Capture the cell that displays the provided text and extract its [x, y] central coordinate. 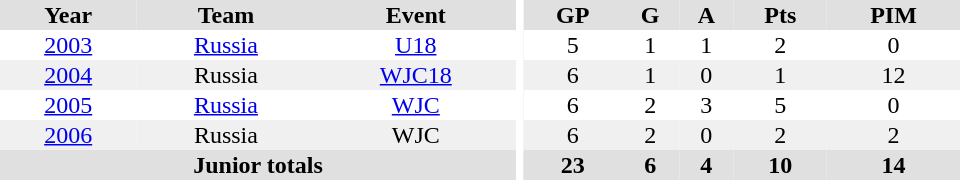
2003 [68, 45]
3 [706, 105]
GP [572, 15]
WJC18 [416, 75]
10 [781, 165]
PIM [894, 15]
U18 [416, 45]
12 [894, 75]
2006 [68, 135]
Year [68, 15]
2004 [68, 75]
4 [706, 165]
14 [894, 165]
23 [572, 165]
Event [416, 15]
Pts [781, 15]
Junior totals [258, 165]
G [650, 15]
2005 [68, 105]
A [706, 15]
Team [226, 15]
